For the text-containing cell, return its midpoint in (X, Y) coordinate format. 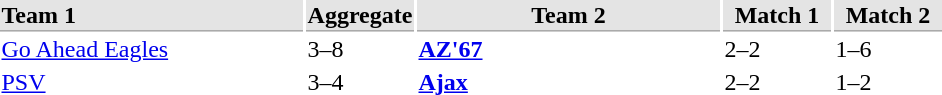
Match 1 (777, 16)
Team 2 (568, 16)
3–8 (360, 49)
Go Ahead Eagles (152, 49)
Match 2 (888, 16)
AZ'67 (568, 49)
Aggregate (360, 16)
Team 1 (152, 16)
1–6 (888, 49)
2–2 (777, 49)
